Locate the cell with the specified text and output its (x, y) center coordinate. 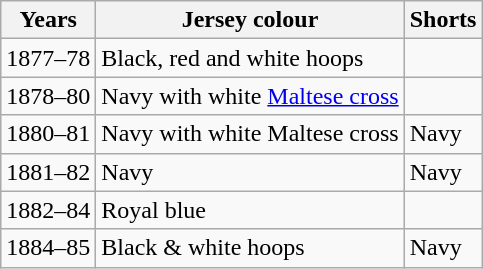
Shorts (443, 20)
Black & white hoops (250, 248)
Royal blue (250, 210)
1878–80 (48, 96)
Years (48, 20)
1881–82 (48, 172)
1882–84 (48, 210)
1884–85 (48, 248)
1880–81 (48, 134)
Jersey colour (250, 20)
Black, red and white hoops (250, 58)
1877–78 (48, 58)
